Capture the cell that displays the provided text and extract its [x, y] central coordinate. 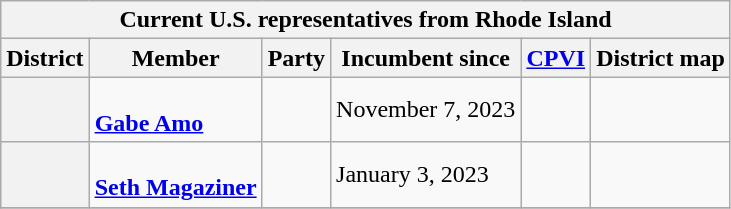
January 3, 2023 [426, 174]
November 7, 2023 [426, 110]
CPVI [556, 58]
Incumbent since [426, 58]
Member [176, 58]
Seth Magaziner [176, 174]
Gabe Amo [176, 110]
District [45, 58]
District map [661, 58]
Current U.S. representatives from Rhode Island [366, 20]
Party [296, 58]
